Search for the cell housing the specified text and yield its (X, Y) center coordinate. 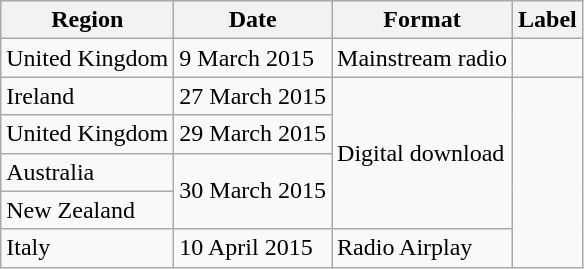
Mainstream radio (422, 58)
Italy (88, 248)
Format (422, 20)
Ireland (88, 96)
Label (548, 20)
10 April 2015 (253, 248)
Radio Airplay (422, 248)
Digital download (422, 153)
Date (253, 20)
9 March 2015 (253, 58)
27 March 2015 (253, 96)
Region (88, 20)
30 March 2015 (253, 191)
Australia (88, 172)
29 March 2015 (253, 134)
New Zealand (88, 210)
